From the cell containing the given text, extract its center point as [X, Y] coordinate. 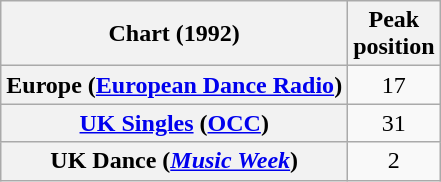
2 [394, 161]
Europe (European Dance Radio) [174, 85]
Chart (1992) [174, 34]
Peakposition [394, 34]
31 [394, 123]
UK Dance (Music Week) [174, 161]
UK Singles (OCC) [174, 123]
17 [394, 85]
